Return [X, Y] of the center of cell containing provided text 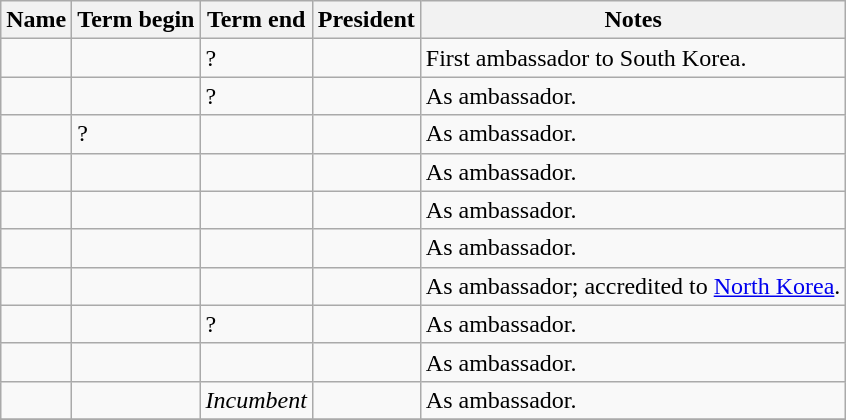
First ambassador to South Korea. [633, 58]
Term end [256, 20]
President [366, 20]
Term begin [136, 20]
Incumbent [256, 400]
Name [36, 20]
Notes [633, 20]
As ambassador; accredited to North Korea. [633, 286]
